Capture the cell that displays the provided text and extract its (X, Y) central coordinate. 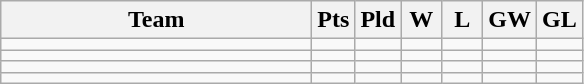
Pld (378, 20)
W (422, 20)
Pts (334, 20)
GW (510, 20)
Team (156, 20)
GL (559, 20)
L (462, 20)
